For the text-containing cell, return its midpoint in [x, y] coordinate format. 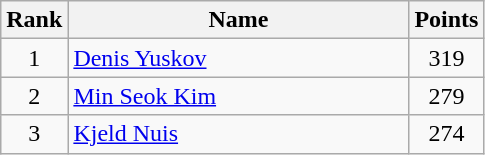
279 [446, 96]
1 [34, 58]
2 [34, 96]
Denis Yuskov [238, 58]
3 [34, 134]
Points [446, 20]
Kjeld Nuis [238, 134]
319 [446, 58]
Rank [34, 20]
Name [238, 20]
274 [446, 134]
Min Seok Kim [238, 96]
